Provide the (X, Y) coordinate of the cell's center where the given text is located.  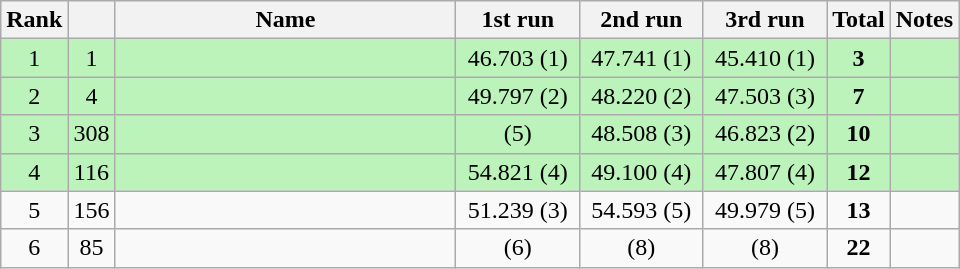
(5) (518, 134)
54.821 (4) (518, 172)
2 (34, 96)
116 (92, 172)
48.508 (3) (642, 134)
7 (859, 96)
49.979 (5) (765, 210)
Notes (924, 20)
45.410 (1) (765, 58)
3rd run (765, 20)
46.823 (2) (765, 134)
47.807 (4) (765, 172)
13 (859, 210)
5 (34, 210)
51.239 (3) (518, 210)
47.503 (3) (765, 96)
48.220 (2) (642, 96)
Total (859, 20)
156 (92, 210)
54.593 (5) (642, 210)
1st run (518, 20)
6 (34, 248)
2nd run (642, 20)
85 (92, 248)
46.703 (1) (518, 58)
Name (286, 20)
Rank (34, 20)
12 (859, 172)
10 (859, 134)
(6) (518, 248)
22 (859, 248)
308 (92, 134)
49.100 (4) (642, 172)
47.741 (1) (642, 58)
49.797 (2) (518, 96)
